Extract the (X, Y) coordinate from the center of the cell holding the provided text.  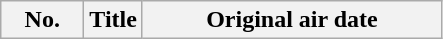
Original air date (292, 20)
Title (114, 20)
No. (42, 20)
